Output the (X, Y) coordinate of the center of the cell containing the given text.  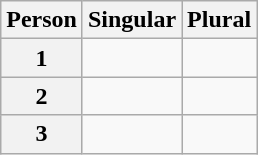
Plural (220, 20)
2 (42, 96)
3 (42, 134)
Person (42, 20)
Singular (132, 20)
1 (42, 58)
